Pinpoint the cell where the given text exists, returning its (x, y) midpoint coordinate. 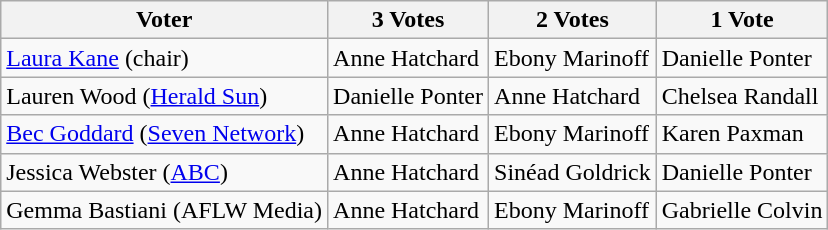
Laura Kane (chair) (164, 58)
Karen Paxman (742, 134)
Lauren Wood (Herald Sun) (164, 96)
Chelsea Randall (742, 96)
3 Votes (408, 20)
Jessica Webster (ABC) (164, 172)
1 Vote (742, 20)
Sinéad Goldrick (573, 172)
Gemma Bastiani (AFLW Media) (164, 210)
2 Votes (573, 20)
Voter (164, 20)
Bec Goddard (Seven Network) (164, 134)
Gabrielle Colvin (742, 210)
